Return [x, y] of the center of cell containing provided text 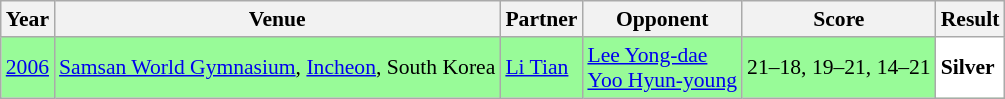
Opponent [662, 19]
Score [839, 19]
Partner [541, 19]
Samsan World Gymnasium, Incheon, South Korea [277, 68]
Venue [277, 19]
Result [970, 19]
21–18, 19–21, 14–21 [839, 68]
2006 [28, 68]
Li Tian [541, 68]
Silver [970, 68]
Lee Yong-dae Yoo Hyun-young [662, 68]
Year [28, 19]
